From the cell containing the given text, extract its center point as (x, y) coordinate. 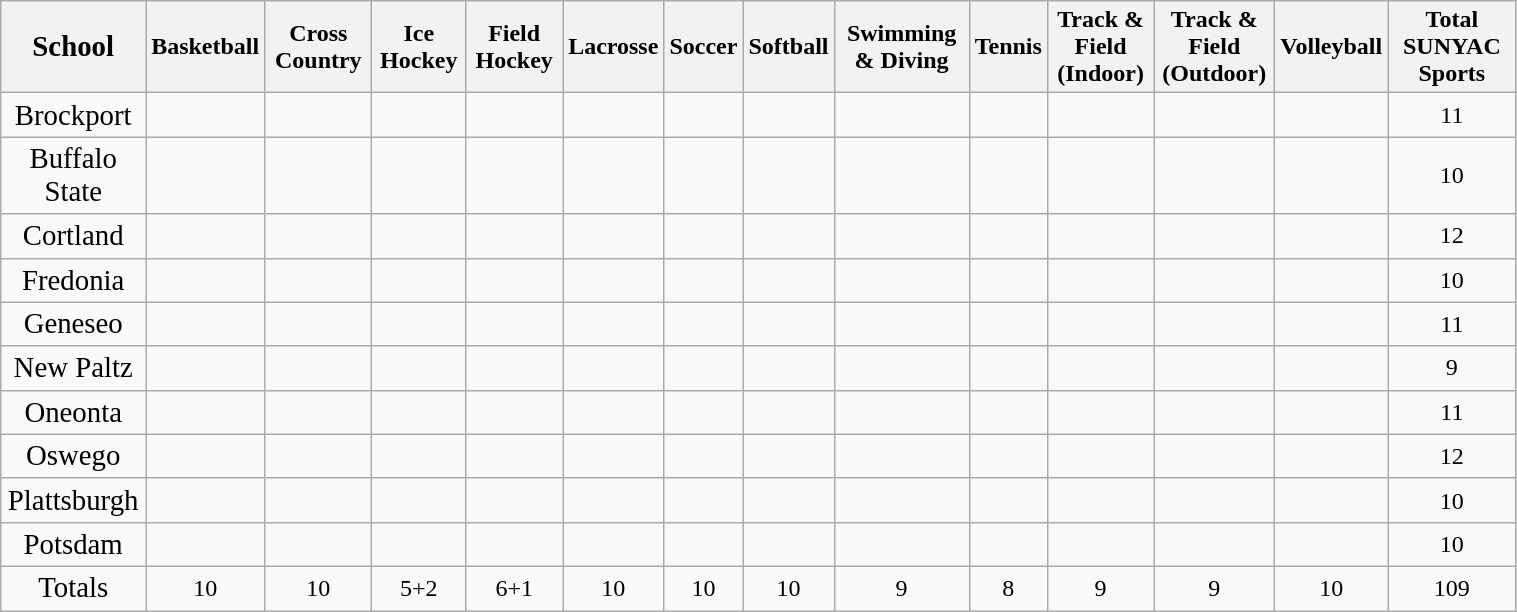
Brockport (74, 115)
Total SUNYAC Sports (1452, 47)
Plattsburgh (74, 500)
8 (1008, 588)
Oswego (74, 456)
Geneseo (74, 324)
Volleyball (1332, 47)
Basketball (206, 47)
6+1 (514, 588)
109 (1452, 588)
Field Hockey (514, 47)
Buffalo State (74, 176)
Fredonia (74, 280)
Swimming & Diving (902, 47)
Potsdam (74, 544)
Softball (788, 47)
Track & Field(Outdoor) (1214, 47)
Cross Country (318, 47)
5+2 (419, 588)
Totals (74, 588)
Ice Hockey (419, 47)
Lacrosse (614, 47)
School (74, 47)
Cortland (74, 236)
Soccer (704, 47)
Oneonta (74, 412)
Tennis (1008, 47)
New Paltz (74, 368)
Track & Field(Indoor) (1100, 47)
